Search for the cell housing the specified text and yield its (X, Y) center coordinate. 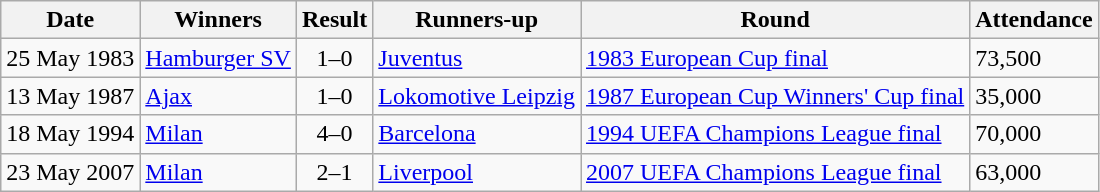
Juventus (477, 58)
73,500 (1034, 58)
Liverpool (477, 172)
2–1 (334, 172)
1987 European Cup Winners' Cup final (774, 96)
63,000 (1034, 172)
Result (334, 20)
4–0 (334, 134)
25 May 1983 (70, 58)
Attendance (1034, 20)
2007 UEFA Champions League final (774, 172)
Round (774, 20)
13 May 1987 (70, 96)
1983 European Cup final (774, 58)
Date (70, 20)
Lokomotive Leipzig (477, 96)
Hamburger SV (218, 58)
Ajax (218, 96)
Winners (218, 20)
23 May 2007 (70, 172)
18 May 1994 (70, 134)
Runners-up (477, 20)
Barcelona (477, 134)
35,000 (1034, 96)
1994 UEFA Champions League final (774, 134)
70,000 (1034, 134)
